For the text-containing cell, return its midpoint in [X, Y] coordinate format. 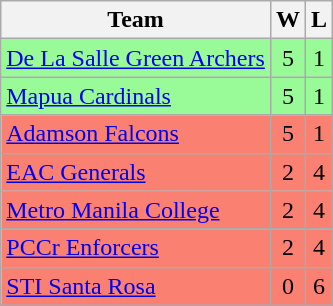
EAC Generals [136, 172]
PCCr Enforcers [136, 248]
L [318, 20]
0 [288, 286]
STI Santa Rosa [136, 286]
Metro Manila College [136, 210]
6 [318, 286]
W [288, 20]
Team [136, 20]
De La Salle Green Archers [136, 58]
Adamson Falcons [136, 134]
Mapua Cardinals [136, 96]
